Output the [X, Y] coordinate of the center of the cell containing the given text.  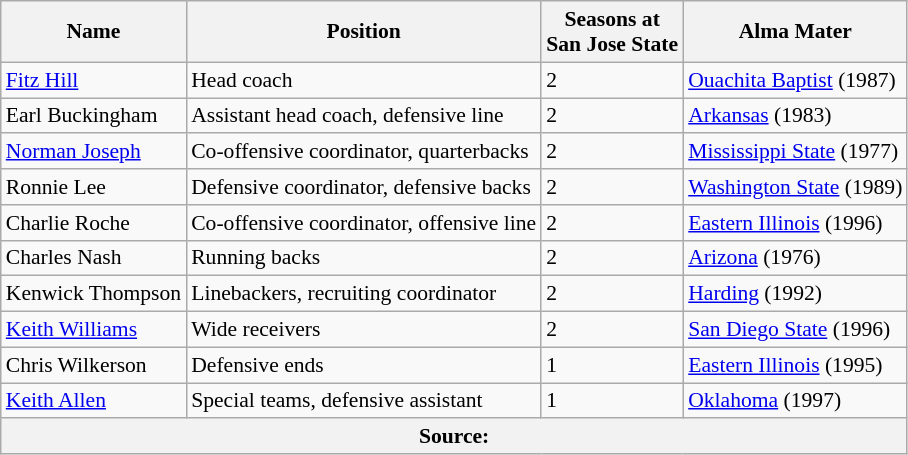
Ronnie Lee [94, 187]
Earl Buckingham [94, 116]
Running backs [364, 258]
Washington State (1989) [795, 187]
Head coach [364, 80]
Mississippi State (1977) [795, 152]
Name [94, 32]
Charles Nash [94, 258]
Special teams, defensive assistant [364, 401]
Eastern Illinois (1995) [795, 365]
Defensive ends [364, 365]
Keith Allen [94, 401]
Seasons atSan Jose State [612, 32]
Alma Mater [795, 32]
Assistant head coach, defensive line [364, 116]
Arkansas (1983) [795, 116]
Oklahoma (1997) [795, 401]
Chris Wilkerson [94, 365]
Keith Williams [94, 330]
Co-offensive coordinator, quarterbacks [364, 152]
Arizona (1976) [795, 258]
Ouachita Baptist (1987) [795, 80]
Source: [454, 437]
Eastern Illinois (1996) [795, 223]
Co-offensive coordinator, offensive line [364, 223]
Kenwick Thompson [94, 294]
Defensive coordinator, defensive backs [364, 187]
Wide receivers [364, 330]
Fitz Hill [94, 80]
Norman Joseph [94, 152]
Harding (1992) [795, 294]
Position [364, 32]
Charlie Roche [94, 223]
Linebackers, recruiting coordinator [364, 294]
San Diego State (1996) [795, 330]
